Return [x, y] of the center of cell containing provided text 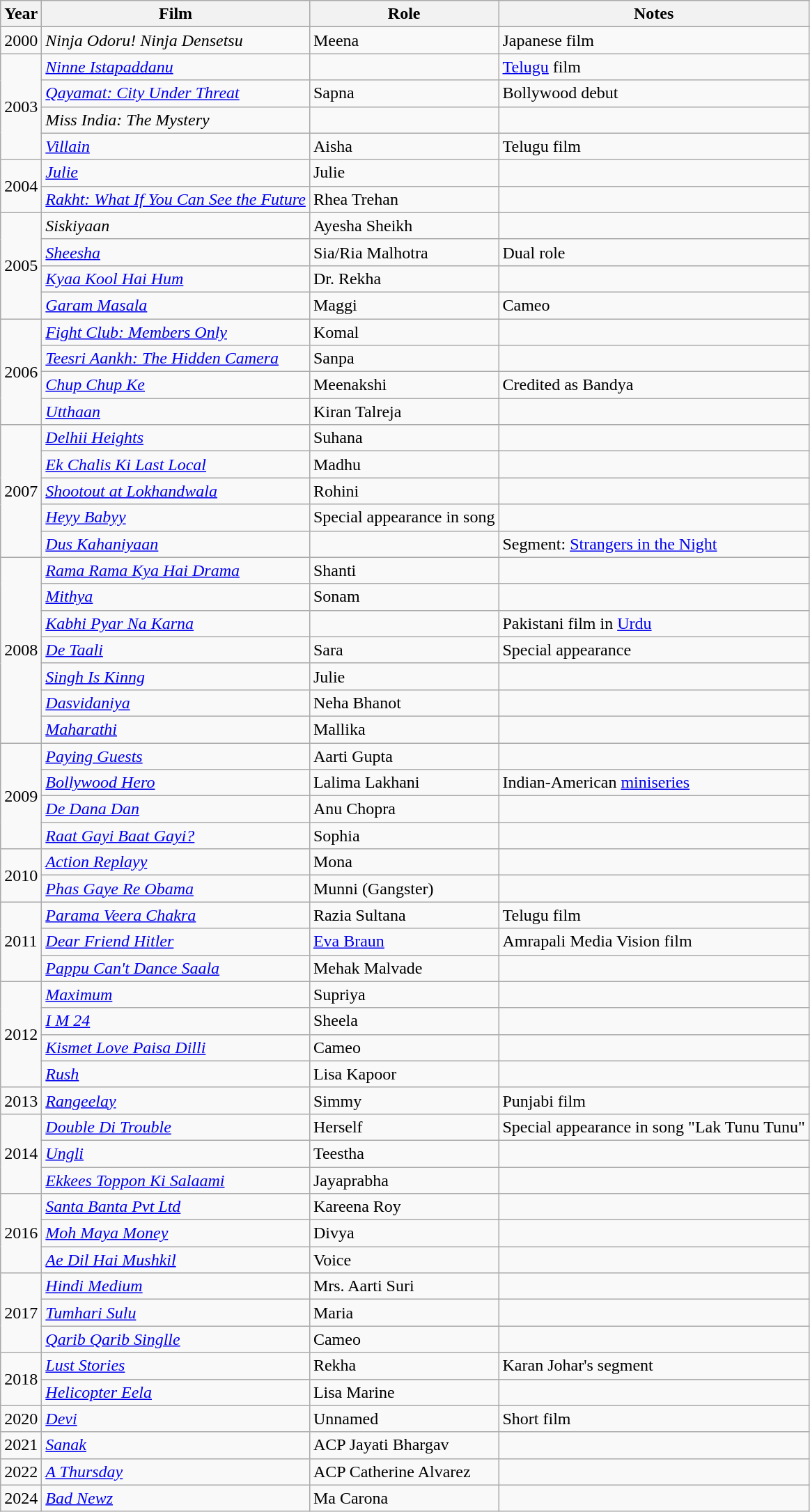
2010 [21, 875]
Special appearance in song "Lak Tunu Tunu" [653, 1127]
Maria [404, 1313]
2008 [21, 650]
Pappu Can't Dance Saala [176, 968]
Rohini [404, 491]
Amrapali Media Vision film [653, 942]
Bad Newz [176, 1498]
Ninne Istapaddanu [176, 67]
2022 [21, 1472]
Miss India: The Mystery [176, 120]
Komal [404, 332]
Fight Club: Members Only [176, 332]
Maximum [176, 995]
De Taali [176, 650]
Mona [404, 862]
Rekha [404, 1366]
Lisa Marine [404, 1392]
2012 [21, 1034]
Rhea Trehan [404, 199]
Shootout at Lokhandwala [176, 491]
2017 [21, 1313]
2009 [21, 795]
2007 [21, 491]
2020 [21, 1419]
Special appearance in song [404, 517]
2000 [21, 40]
Sara [404, 650]
Moh Maya Money [176, 1233]
Meena [404, 40]
Siskiyaan [176, 226]
De Dana Dan [176, 809]
Bollywood Hero [176, 783]
Role [404, 14]
Suhana [404, 438]
Dasvidaniya [176, 703]
Delhii Heights [176, 438]
Indian-American miniseries [653, 783]
Paying Guests [176, 756]
Qarib Qarib Singlle [176, 1339]
Sonam [404, 597]
Dual role [653, 252]
Credited as Bandya [653, 385]
Punjabi film [653, 1100]
Japanese film [653, 40]
Hindi Medium [176, 1286]
Mehak Malvade [404, 968]
Film [176, 14]
Lalima Lakhani [404, 783]
Phas Gaye Re Obama [176, 889]
Year [21, 14]
Sophia [404, 836]
Santa Banta Pvt Ltd [176, 1207]
Dr. Rekha [404, 279]
2011 [21, 942]
Rakht: What If You Can See the Future [176, 199]
Segment: Strangers in the Night [653, 544]
2024 [21, 1498]
Ninja Odoru! Ninja Densetsu [176, 40]
Helicopter Eela [176, 1392]
Dus Kahaniyaan [176, 544]
2006 [21, 372]
Supriya [404, 995]
Neha Bhanot [404, 703]
Double Di Trouble [176, 1127]
Tumhari Sulu [176, 1313]
2018 [21, 1379]
2004 [21, 186]
Divya [404, 1233]
Kyaa Kool Hai Hum [176, 279]
Jayaprabha [404, 1180]
Lisa Kapoor [404, 1074]
Parama Veera Chakra [176, 915]
Aisha [404, 146]
I M 24 [176, 1021]
Anu Chopra [404, 809]
Maharathi [176, 729]
Singh Is Kinng [176, 676]
Sheesha [176, 252]
Mallika [404, 729]
A Thursday [176, 1472]
2003 [21, 107]
Ayesha Sheikh [404, 226]
Sanpa [404, 359]
Karan Johar's segment [653, 1366]
Munni (Gangster) [404, 889]
Devi [176, 1419]
2021 [21, 1445]
Mithya [176, 597]
Sanak [176, 1445]
Teesri Aankh: The Hidden Camera [176, 359]
Kiran Talreja [404, 412]
Eva Braun [404, 942]
Madhu [404, 465]
Garam Masala [176, 305]
Notes [653, 14]
Raat Gayi Baat Gayi? [176, 836]
Ungli [176, 1153]
ACP Catherine Alvarez [404, 1472]
Chup Chup Ke [176, 385]
2005 [21, 265]
Sia/Ria Malhotra [404, 252]
Special appearance [653, 650]
Kabhi Pyar Na Karna [176, 623]
Ma Carona [404, 1498]
2013 [21, 1100]
Shanti [404, 570]
Pakistani film in Urdu [653, 623]
Razia Sultana [404, 915]
Kareena Roy [404, 1207]
Teestha [404, 1153]
Mrs. Aarti Suri [404, 1286]
Sheela [404, 1021]
2014 [21, 1153]
Unnamed [404, 1419]
Meenakshi [404, 385]
Dear Friend Hitler [176, 942]
Rush [176, 1074]
Action Replayy [176, 862]
Sapna [404, 93]
Short film [653, 1419]
Rangeelay [176, 1100]
Qayamat: City Under Threat [176, 93]
Herself [404, 1127]
Rama Rama Kya Hai Drama [176, 570]
Maggi [404, 305]
Kismet Love Paisa Dilli [176, 1047]
Ae Dil Hai Mushkil [176, 1260]
ACP Jayati Bhargav [404, 1445]
Heyy Babyy [176, 517]
Utthaan [176, 412]
Villain [176, 146]
Aarti Gupta [404, 756]
Voice [404, 1260]
Simmy [404, 1100]
2016 [21, 1233]
Ek Chalis Ki Last Local [176, 465]
Lust Stories [176, 1366]
Bollywood debut [653, 93]
Ekkees Toppon Ki Salaami [176, 1180]
